Detect which cell encompasses the target text, then output its [X, Y] center coordinate. 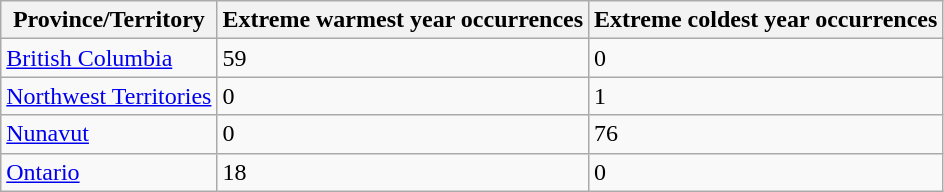
1 [766, 96]
British Columbia [109, 58]
Ontario [109, 172]
Northwest Territories [109, 96]
Nunavut [109, 134]
18 [403, 172]
76 [766, 134]
Extreme warmest year occurrences [403, 20]
59 [403, 58]
Extreme coldest year occurrences [766, 20]
Province/Territory [109, 20]
